Detect which cell encompasses the target text, then output its (x, y) center coordinate. 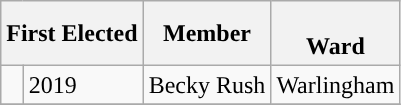
Warlingham (336, 85)
First Elected (72, 34)
2019 (83, 85)
Ward (336, 34)
Member (207, 34)
Becky Rush (207, 85)
